Return [x, y] of the center of cell containing provided text 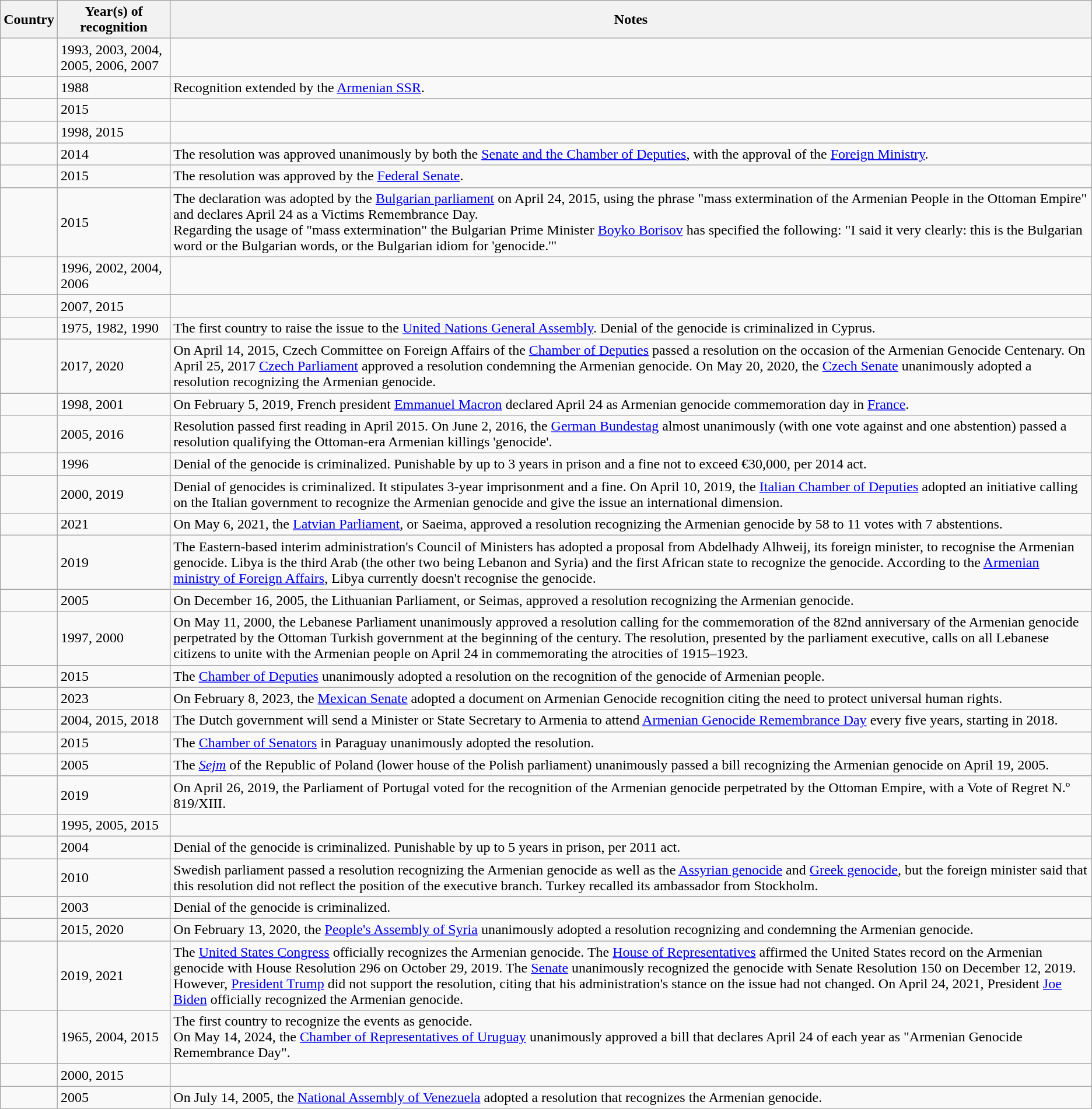
2007, 2015 [113, 306]
Country [29, 20]
1998, 2015 [113, 132]
2000, 2015 [113, 1075]
On July 14, 2005, the National Assembly of Venezuela adopted a resolution that recognizes the Armenian genocide. [631, 1097]
2005, 2016 [113, 434]
Denial of the genocide is criminalized. [631, 908]
The Chamber of Senators in Paraguay unanimously adopted the resolution. [631, 743]
Denial of the genocide is criminalized. Punishable by up to 5 years in prison, per 2011 act. [631, 847]
Year(s) of recognition [113, 20]
2017, 2020 [113, 366]
2014 [113, 154]
2019, 2021 [113, 975]
The first country to raise the issue to the United Nations General Assembly. Denial of the genocide is criminalized in Cyprus. [631, 328]
2003 [113, 908]
On December 16, 2005, the Lithuanian Parliament, or Seimas, approved a resolution recognizing the Armenian genocide. [631, 600]
Denial of the genocide is criminalized. Punishable by up to 3 years in prison and a fine not to exceed €30,000, per 2014 act. [631, 464]
2015, 2020 [113, 930]
1996 [113, 464]
1997, 2000 [113, 638]
2000, 2019 [113, 495]
Recognition extended by the Armenian SSR. [631, 88]
1996, 2002, 2004, 2006 [113, 275]
1998, 2001 [113, 404]
2010 [113, 877]
On February 13, 2020, the People's Assembly of Syria unanimously adopted a resolution recognizing and condemning the Armenian genocide. [631, 930]
1988 [113, 88]
On May 6, 2021, the Latvian Parliament, or Saeima, approved a resolution recognizing the Armenian genocide by 58 to 11 votes with 7 abstentions. [631, 524]
The Chamber of Deputies unanimously adopted a resolution on the recognition of the genocide of Armenian people. [631, 676]
1965, 2004, 2015 [113, 1037]
Notes [631, 20]
1975, 1982, 1990 [113, 328]
On February 8, 2023, the Mexican Senate adopted a document on Armenian Genocide recognition citing the need to protect universal human rights. [631, 698]
1995, 2005, 2015 [113, 825]
The resolution was approved by the Federal Senate. [631, 176]
On February 5, 2019, French president Emmanuel Macron declared April 24 as Armenian genocide commemoration day in France. [631, 404]
2004 [113, 847]
The resolution was approved unanimously by both the Senate and the Chamber of Deputies, with the approval of the Foreign Ministry. [631, 154]
2023 [113, 698]
2021 [113, 524]
2004, 2015, 2018 [113, 720]
1993, 2003, 2004, 2005, 2006, 2007 [113, 57]
